Identify which cell holds the provided text, then report its (X, Y) central coordinate. 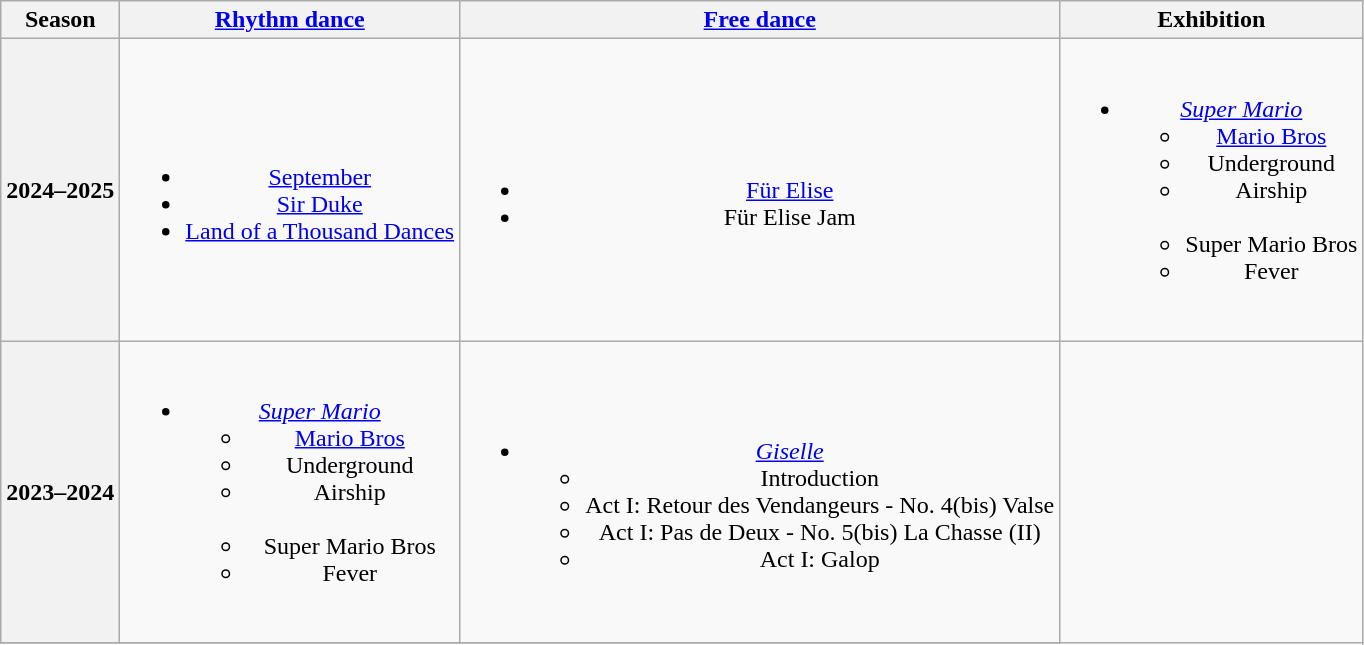
Free dance (760, 20)
Für Elise Für Elise Jam (760, 190)
GiselleIntroductionAct I: Retour des Vendangeurs - No. 4(bis) ValseAct I: Pas de Deux - No. 5(bis) La Chasse (II)Act I: Galop (760, 492)
Rhythm dance (290, 20)
2024–2025 (60, 190)
September Sir Duke Land of a Thousand Dances (290, 190)
2023–2024 (60, 492)
Exhibition (1212, 20)
Season (60, 20)
